Determine the (X, Y) coordinate at the center of the cell enclosing the given text.  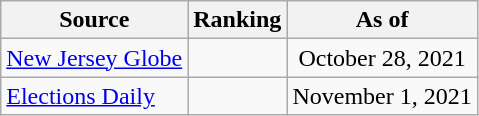
November 1, 2021 (382, 96)
New Jersey Globe (94, 58)
Ranking (238, 20)
As of (382, 20)
October 28, 2021 (382, 58)
Source (94, 20)
Elections Daily (94, 96)
